Find where the given text appears and provide that cell's center as (X, Y) coordinate. 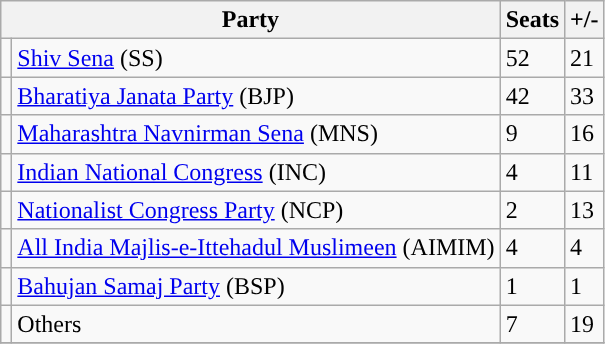
Indian National Congress (INC) (256, 172)
2 (532, 210)
11 (584, 172)
All India Majlis-e-Ittehadul Muslimeen (AIMIM) (256, 248)
Maharashtra Navnirman Sena (MNS) (256, 134)
13 (584, 210)
Party (250, 20)
42 (532, 96)
16 (584, 134)
Shiv Sena (SS) (256, 58)
Bharatiya Janata Party (BJP) (256, 96)
19 (584, 324)
21 (584, 58)
Seats (532, 20)
Bahujan Samaj Party (BSP) (256, 286)
+/- (584, 20)
Nationalist Congress Party (NCP) (256, 210)
Others (256, 324)
7 (532, 324)
33 (584, 96)
52 (532, 58)
9 (532, 134)
